Return the (X, Y) coordinate for the center point of the cell that contains the specified text.  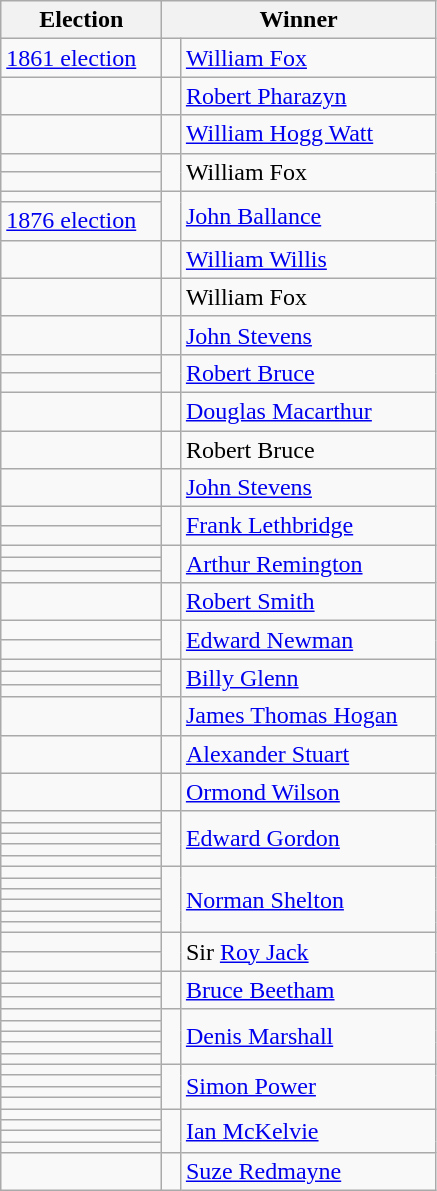
Douglas Macarthur (308, 411)
Robert Pharazyn (308, 96)
John Ballance (308, 216)
Suze Redmayne (308, 1172)
Arthur Remington (308, 564)
Robert Smith (308, 602)
Edward Gordon (308, 838)
Norman Shelton (308, 899)
Billy Glenn (308, 678)
1876 election (82, 221)
Denis Marshall (308, 1036)
Bruce Beetham (308, 990)
Winner (299, 20)
1861 election (82, 58)
Alexander Stuart (308, 754)
Frank Lethbridge (308, 526)
Sir Roy Jack (308, 952)
William Hogg Watt (308, 134)
Simon Power (308, 1086)
Ormond Wilson (308, 792)
Edward Newman (308, 640)
William Willis (308, 259)
Election (82, 20)
James Thomas Hogan (308, 716)
Ian McKelvie (308, 1130)
